Find where the given text appears and provide that cell's center as [X, Y] coordinate. 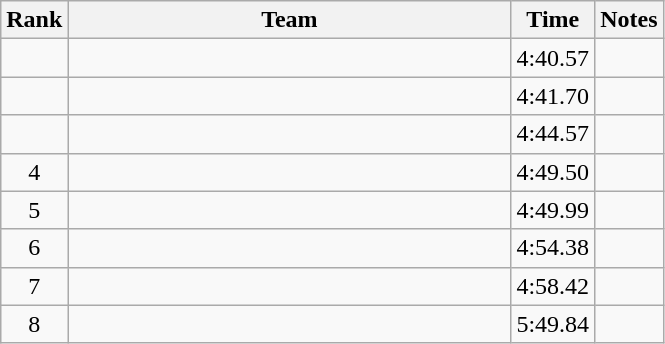
Team [290, 20]
4:58.42 [553, 286]
7 [34, 286]
4:49.50 [553, 172]
6 [34, 248]
4:49.99 [553, 210]
Rank [34, 20]
Notes [629, 20]
4 [34, 172]
Time [553, 20]
5:49.84 [553, 324]
5 [34, 210]
8 [34, 324]
4:40.57 [553, 58]
4:54.38 [553, 248]
4:41.70 [553, 96]
4:44.57 [553, 134]
